From the cell containing the given text, extract its center point as [x, y] coordinate. 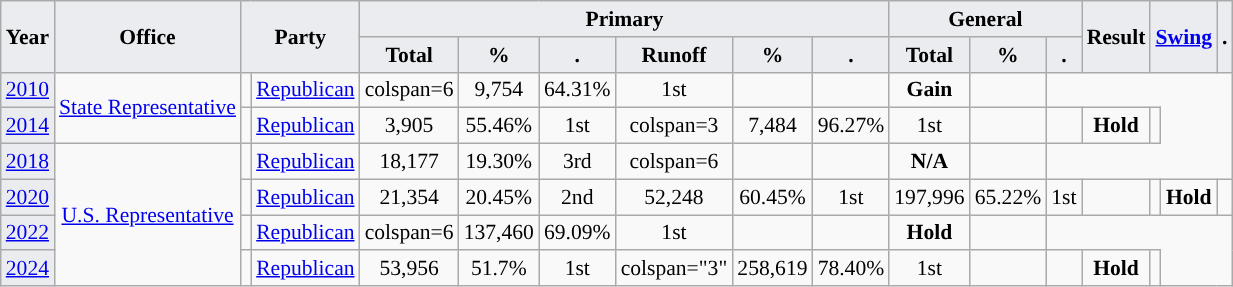
258,619 [772, 269]
53,956 [410, 269]
State Representative [148, 108]
N/A [929, 162]
2024 [28, 269]
2014 [28, 126]
Party [300, 36]
137,460 [499, 233]
U.S. Representative [148, 215]
21,354 [410, 197]
Gain [929, 90]
Year [28, 36]
78.40% [852, 269]
Result [1116, 36]
3,905 [410, 126]
19.30% [499, 162]
colspan=3 [674, 126]
52,248 [674, 197]
Office [148, 36]
9,754 [499, 90]
96.27% [852, 126]
60.45% [772, 197]
69.09% [578, 233]
2020 [28, 197]
Swing [1184, 36]
2018 [28, 162]
18,177 [410, 162]
2nd [578, 197]
197,996 [929, 197]
7,484 [772, 126]
64.31% [578, 90]
General [985, 19]
2022 [28, 233]
55.46% [499, 126]
65.22% [1008, 197]
Primary [625, 19]
Runoff [674, 55]
51.7% [499, 269]
colspan="3" [674, 269]
2010 [28, 90]
20.45% [499, 197]
3rd [578, 162]
